Identify which cell holds the provided text, then report its [X, Y] central coordinate. 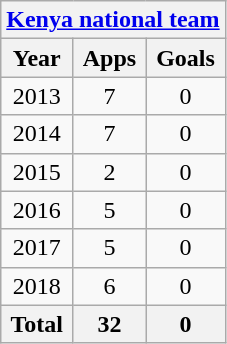
Year [37, 58]
Kenya national team [113, 20]
2013 [37, 96]
32 [110, 324]
2018 [37, 286]
Total [37, 324]
Apps [110, 58]
2014 [37, 134]
2016 [37, 210]
6 [110, 286]
2015 [37, 172]
2017 [37, 248]
Goals [186, 58]
2 [110, 172]
